Find where the given text appears and provide that cell's center as [X, Y] coordinate. 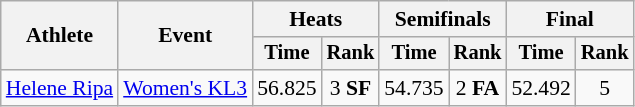
Athlete [60, 36]
Women's KL3 [185, 88]
52.492 [540, 88]
Event [185, 36]
Helene Ripa [60, 88]
56.825 [286, 88]
Heats [316, 19]
54.735 [414, 88]
Final [570, 19]
3 SF [351, 88]
Semifinals [442, 19]
2 FA [478, 88]
5 [605, 88]
